Detect which cell encompasses the target text, then output its [x, y] center coordinate. 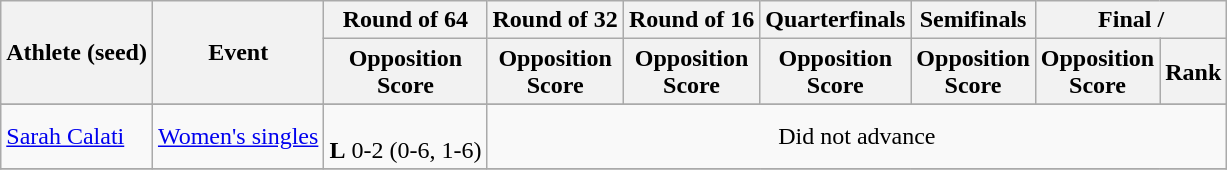
Round of 32 [555, 20]
Rank [1194, 72]
Sarah Calati [77, 136]
Final / [1131, 20]
Semifinals [973, 20]
Did not advance [857, 136]
Women's singles [238, 136]
Round of 64 [406, 20]
Quarterfinals [836, 20]
Round of 16 [691, 20]
L 0-2 (0-6, 1-6) [406, 136]
Athlete (seed) [77, 52]
Event [238, 52]
